From the cell containing the given text, extract its center point as [X, Y] coordinate. 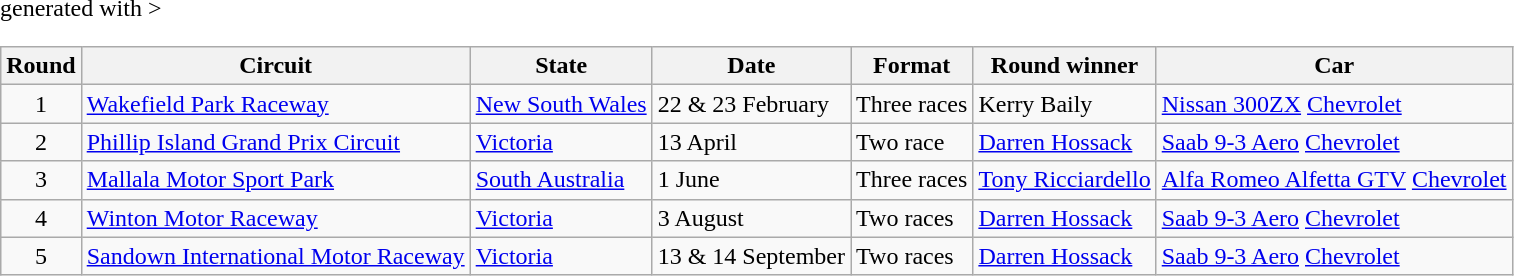
State [561, 66]
5 [41, 256]
Winton Motor Raceway [276, 218]
1 [41, 104]
Two race [912, 142]
1 June [751, 180]
Alfa Romeo Alfetta GTV Chevrolet [1334, 180]
Format [912, 66]
13 & 14 September [751, 256]
Phillip Island Grand Prix Circuit [276, 142]
South Australia [561, 180]
4 [41, 218]
13 April [751, 142]
Nissan 300ZX Chevrolet [1334, 104]
Round [41, 66]
New South Wales [561, 104]
Sandown International Motor Raceway [276, 256]
2 [41, 142]
3 [41, 180]
Wakefield Park Raceway [276, 104]
Kerry Baily [1064, 104]
Circuit [276, 66]
Round winner [1064, 66]
Mallala Motor Sport Park [276, 180]
Car [1334, 66]
Tony Ricciardello [1064, 180]
22 & 23 February [751, 104]
3 August [751, 218]
Date [751, 66]
